Pinpoint the cell where the given text exists, returning its [X, Y] midpoint coordinate. 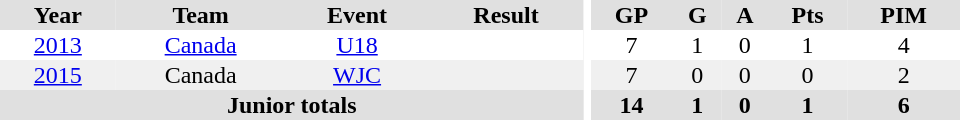
A [745, 15]
WJC [358, 75]
2 [904, 75]
Pts [808, 15]
PIM [904, 15]
2013 [58, 45]
Event [358, 15]
G [698, 15]
2015 [58, 75]
Result [506, 15]
4 [904, 45]
14 [631, 105]
GP [631, 15]
6 [904, 105]
Year [58, 15]
U18 [358, 45]
Junior totals [292, 105]
Team [201, 15]
